Return the [x, y] coordinate for the center point of the cell that contains the specified text.  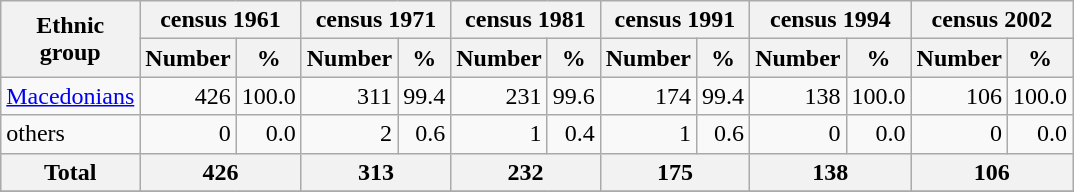
Ethnicgroup [70, 39]
174 [648, 96]
231 [499, 96]
311 [349, 96]
census 1994 [830, 20]
2 [349, 134]
175 [674, 172]
232 [526, 172]
census 1961 [220, 20]
others [70, 134]
313 [376, 172]
census 1971 [376, 20]
0.4 [574, 134]
census 2002 [992, 20]
census 1981 [526, 20]
99.6 [574, 96]
census 1991 [674, 20]
Macedonians [70, 96]
Total [70, 172]
